Detect which cell encompasses the target text, then output its (x, y) center coordinate. 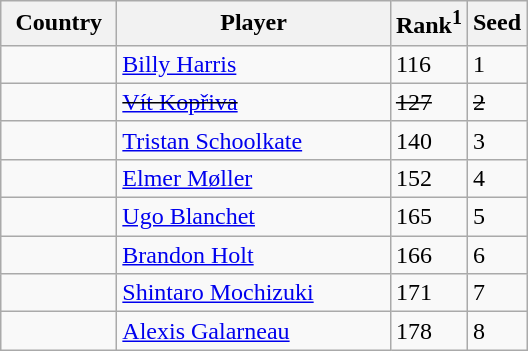
171 (428, 293)
Alexis Galarneau (254, 331)
140 (428, 140)
6 (496, 255)
127 (428, 102)
Tristan Schoolkate (254, 140)
Seed (496, 24)
178 (428, 331)
1 (496, 64)
5 (496, 217)
Ugo Blanchet (254, 217)
Brandon Holt (254, 255)
Player (254, 24)
7 (496, 293)
Rank1 (428, 24)
165 (428, 217)
3 (496, 140)
Shintaro Mochizuki (254, 293)
2 (496, 102)
Vít Kopřiva (254, 102)
152 (428, 178)
4 (496, 178)
Billy Harris (254, 64)
Country (59, 24)
8 (496, 331)
Elmer Møller (254, 178)
166 (428, 255)
116 (428, 64)
